Capture the cell that displays the provided text and extract its [x, y] central coordinate. 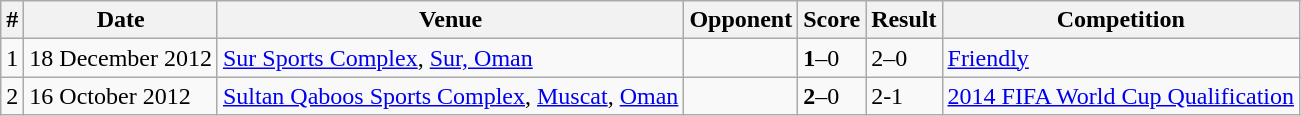
Friendly [1121, 58]
16 October 2012 [121, 96]
# [12, 20]
Competition [1121, 20]
Score [832, 20]
Date [121, 20]
Sur Sports Complex, Sur, Oman [450, 58]
2-1 [904, 96]
1 [12, 58]
2 [12, 96]
Opponent [741, 20]
18 December 2012 [121, 58]
Sultan Qaboos Sports Complex, Muscat, Oman [450, 96]
Result [904, 20]
Venue [450, 20]
1–0 [832, 58]
2014 FIFA World Cup Qualification [1121, 96]
